Output the (x, y) coordinate of the center of the cell containing the given text.  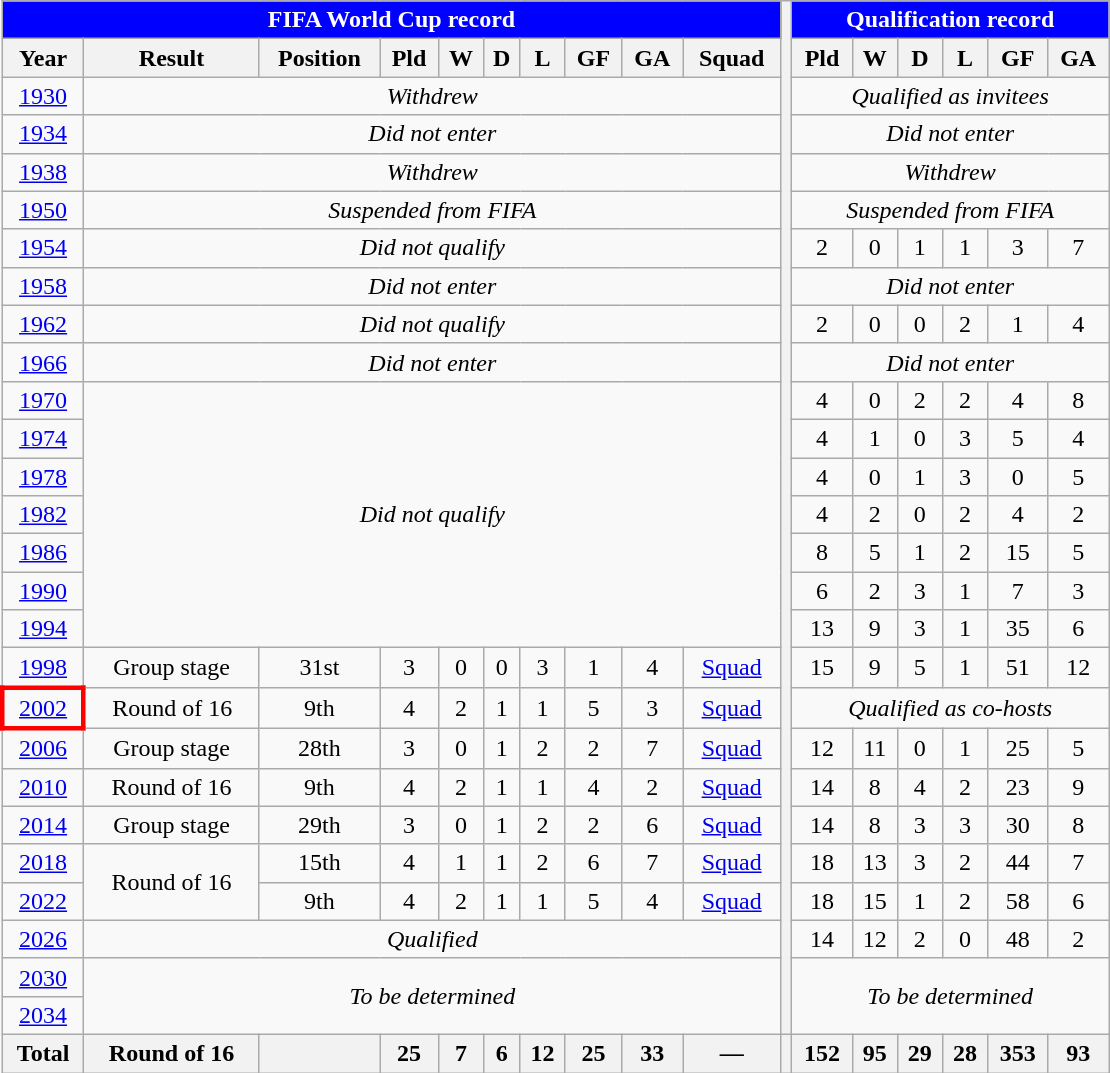
1962 (43, 324)
1930 (43, 96)
1934 (43, 134)
— (732, 1053)
51 (1017, 668)
2034 (43, 1015)
11 (874, 748)
93 (1078, 1053)
2010 (43, 787)
2002 (43, 708)
152 (822, 1053)
Qualified as invitees (950, 96)
28 (964, 1053)
58 (1017, 901)
2018 (43, 863)
Year (43, 58)
1998 (43, 668)
1970 (43, 400)
2006 (43, 748)
1966 (43, 362)
2030 (43, 977)
1978 (43, 477)
FIFA World Cup record (391, 20)
33 (652, 1053)
31st (319, 668)
Total (43, 1053)
1974 (43, 438)
15th (319, 863)
1954 (43, 248)
1986 (43, 553)
1982 (43, 515)
2014 (43, 825)
35 (1017, 629)
1938 (43, 172)
2026 (43, 939)
48 (1017, 939)
353 (1017, 1053)
Qualification record (950, 20)
30 (1017, 825)
44 (1017, 863)
95 (874, 1053)
29 (920, 1053)
2022 (43, 901)
Result (172, 58)
23 (1017, 787)
1990 (43, 591)
Qualified (432, 939)
29th (319, 825)
Qualified as co-hosts (950, 708)
1994 (43, 629)
1958 (43, 286)
28th (319, 748)
Position (319, 58)
1950 (43, 210)
